Search for the cell housing the specified text and yield its (x, y) center coordinate. 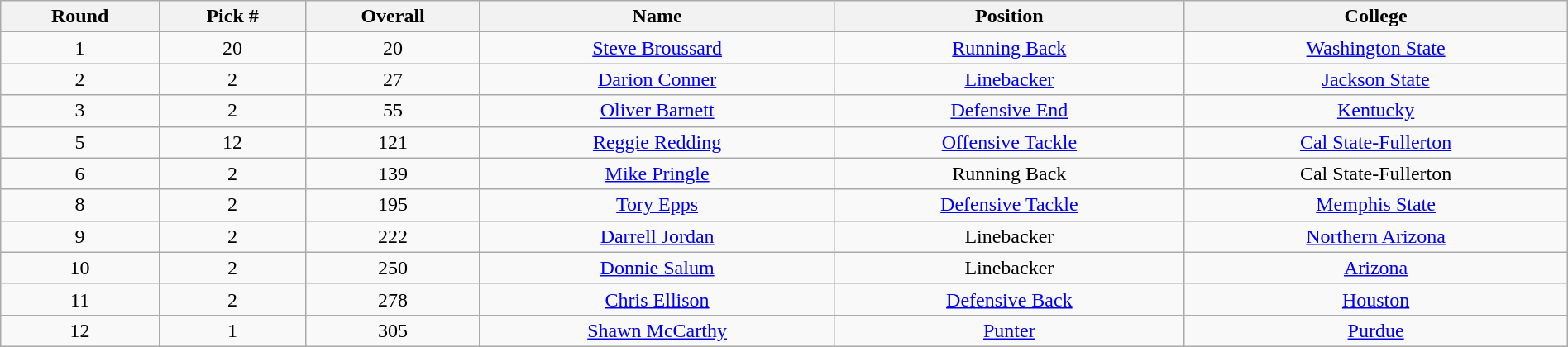
Darrell Jordan (657, 236)
10 (80, 268)
250 (394, 268)
Reggie Redding (657, 142)
11 (80, 299)
Jackson State (1376, 79)
121 (394, 142)
Defensive Tackle (1009, 205)
139 (394, 173)
Washington State (1376, 48)
3 (80, 111)
9 (80, 236)
Position (1009, 17)
Tory Epps (657, 205)
Defensive End (1009, 111)
Defensive Back (1009, 299)
Pick # (232, 17)
222 (394, 236)
Chris Ellison (657, 299)
5 (80, 142)
195 (394, 205)
College (1376, 17)
Mike Pringle (657, 173)
Shawn McCarthy (657, 330)
Offensive Tackle (1009, 142)
Punter (1009, 330)
305 (394, 330)
Oliver Barnett (657, 111)
Kentucky (1376, 111)
Name (657, 17)
Round (80, 17)
55 (394, 111)
Purdue (1376, 330)
Overall (394, 17)
Northern Arizona (1376, 236)
Memphis State (1376, 205)
Steve Broussard (657, 48)
Donnie Salum (657, 268)
278 (394, 299)
27 (394, 79)
6 (80, 173)
Houston (1376, 299)
8 (80, 205)
Arizona (1376, 268)
Darion Conner (657, 79)
